From the cell containing the given text, extract its center point as (X, Y) coordinate. 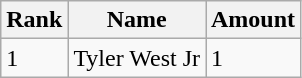
Tyler West Jr (137, 58)
Amount (254, 20)
Rank (34, 20)
Name (137, 20)
